Return (x, y) of the center of cell containing provided text 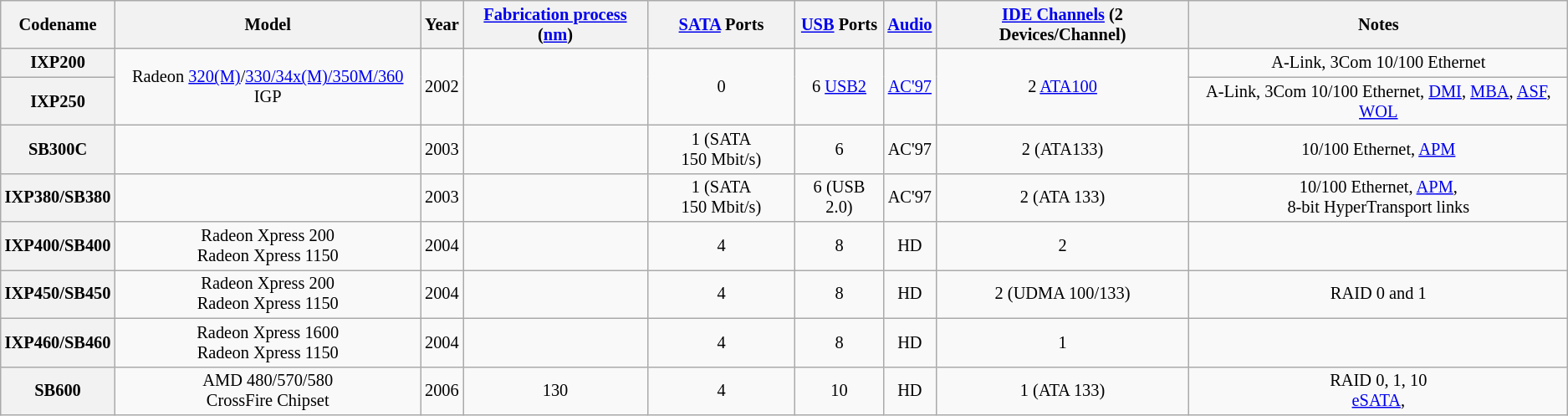
IXP450/SB450 (59, 294)
6 USB2 (840, 87)
IXP400/SB400 (59, 246)
Year (442, 24)
2002 (442, 87)
Notes (1378, 24)
1 (ATA 133) (1062, 391)
IDE Channels (2 Devices/Channel) (1062, 24)
2006 (442, 391)
IXP380/SB380 (59, 198)
6 (USB 2.0) (840, 198)
RAID 0, 1, 10eSATA, (1378, 391)
Radeon 320(M)/330/34x(M)/350M/360 IGP (268, 87)
SATA Ports (721, 24)
Fabrication process (nm) (555, 24)
A-Link, 3Com 10/100 Ethernet, DMI, MBA, ASF, WOL (1378, 101)
AMD 480/570/580 CrossFire Chipset (268, 391)
SB300C (59, 149)
Codename (59, 24)
0 (721, 87)
Audio (910, 24)
2 (ATA 133) (1062, 198)
1 (1062, 342)
10/100 Ethernet, APM, 8-bit HyperTransport links (1378, 198)
Model (268, 24)
A-Link, 3Com 10/100 Ethernet (1378, 63)
10 (840, 391)
IXP460/SB460 (59, 342)
130 (555, 391)
2 ATA100 (1062, 87)
IXP250 (59, 101)
10/100 Ethernet, APM (1378, 149)
2 (1062, 246)
RAID 0 and 1 (1378, 294)
IXP200 (59, 63)
Radeon Xpress 1600Radeon Xpress 1150 (268, 342)
2 (UDMA 100/133) (1062, 294)
2 (ATA133) (1062, 149)
USB Ports (840, 24)
6 (840, 149)
SB600 (59, 391)
